Detect which cell encompasses the target text, then output its [X, Y] center coordinate. 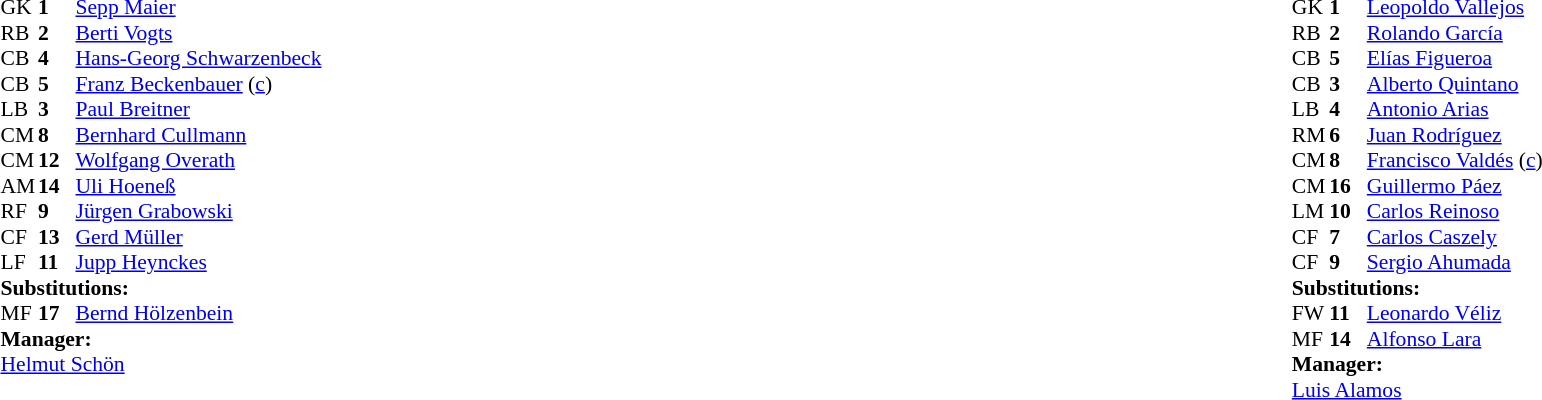
16 [1348, 186]
Wolfgang Overath [199, 161]
Paul Breitner [199, 109]
17 [57, 313]
6 [1348, 135]
13 [57, 237]
Manager: [160, 339]
AM [19, 186]
Hans-Georg Schwarzenbeck [199, 59]
10 [1348, 211]
Bernhard Cullmann [199, 135]
RM [1311, 135]
LF [19, 263]
12 [57, 161]
Franz Beckenbauer (c) [199, 84]
FW [1311, 313]
Helmut Schön [160, 365]
Bernd Hölzenbein [199, 313]
LM [1311, 211]
7 [1348, 237]
Jürgen Grabowski [199, 211]
Substitutions: [160, 288]
Gerd Müller [199, 237]
Jupp Heynckes [199, 263]
Berti Vogts [199, 33]
RF [19, 211]
Uli Hoeneß [199, 186]
